From the cell containing the given text, extract its center point as [X, Y] coordinate. 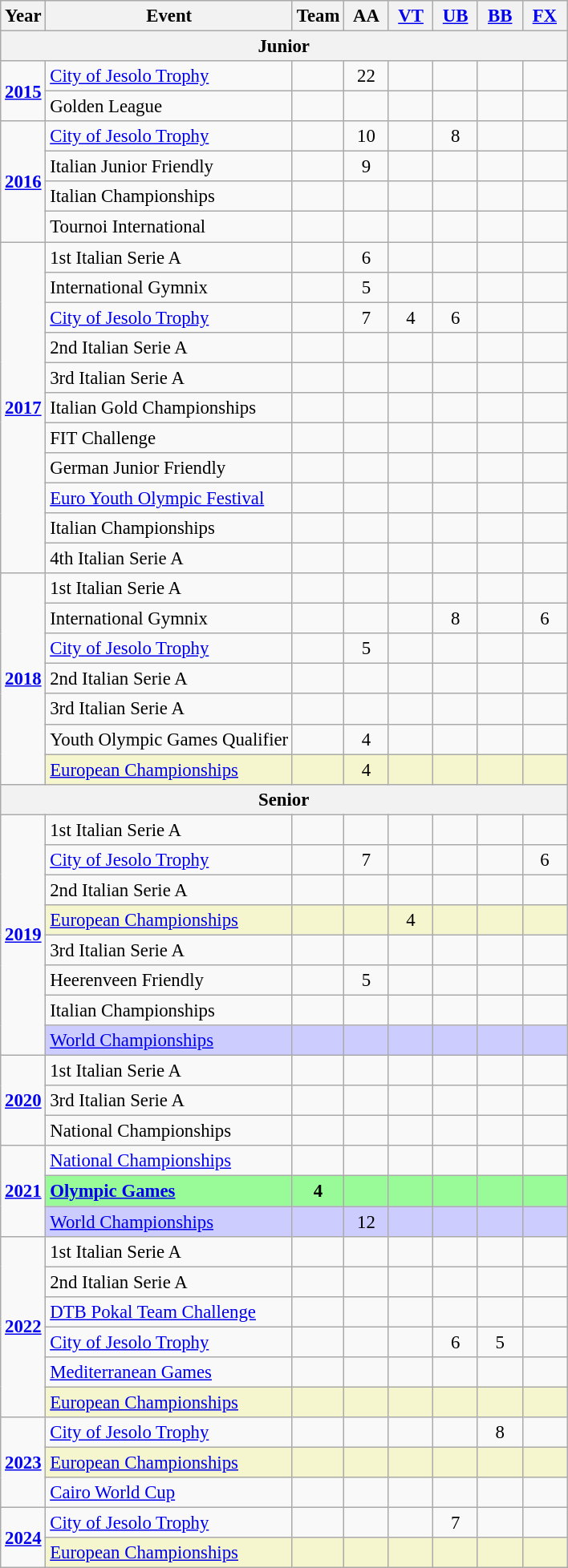
VT [411, 16]
2016 [23, 181]
2019 [23, 935]
UB [456, 16]
FX [545, 16]
Year [23, 16]
DTB Pokal Team Challenge [169, 1311]
Junior [284, 46]
Italian Junior Friendly [169, 167]
2018 [23, 678]
12 [367, 1222]
German Junior Friendly [169, 468]
Mediterranean Games [169, 1372]
Cairo World Cup [169, 1493]
2015 [23, 91]
2023 [23, 1462]
Italian Gold Championships [169, 408]
9 [367, 167]
Olympic Games [169, 1191]
BB [500, 16]
Event [169, 16]
10 [367, 136]
AA [367, 16]
4th Italian Serie A [169, 559]
Team [318, 16]
2022 [23, 1327]
2024 [23, 1538]
Heerenveen Friendly [169, 980]
Senior [284, 799]
2017 [23, 408]
FIT Challenge [169, 438]
Euro Youth Olympic Festival [169, 498]
2021 [23, 1191]
Youth Olympic Games Qualifier [169, 739]
Golden League [169, 107]
22 [367, 76]
2020 [23, 1101]
Tournoi International [169, 227]
